Output the (X, Y) coordinate of the center of the cell containing the given text.  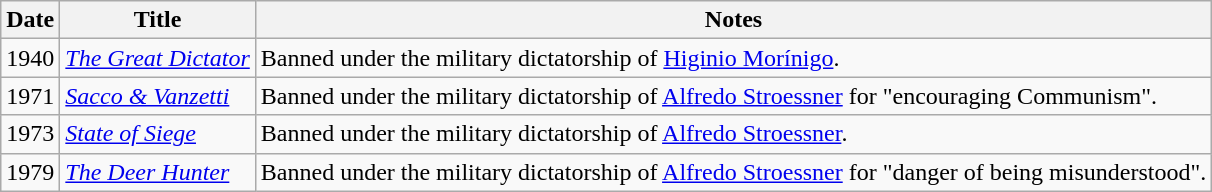
1971 (30, 96)
Date (30, 20)
Title (158, 20)
1940 (30, 58)
Banned under the military dictatorship of Higinio Morínigo. (733, 58)
The Great Dictator (158, 58)
1973 (30, 134)
Banned under the military dictatorship of Alfredo Stroessner for "encouraging Communism". (733, 96)
State of Siege (158, 134)
The Deer Hunter (158, 172)
Notes (733, 20)
Banned under the military dictatorship of Alfredo Stroessner. (733, 134)
Sacco & Vanzetti (158, 96)
Banned under the military dictatorship of Alfredo Stroessner for "danger of being misunderstood". (733, 172)
1979 (30, 172)
